Determine the (X, Y) coordinate at the center of the cell enclosing the given text.  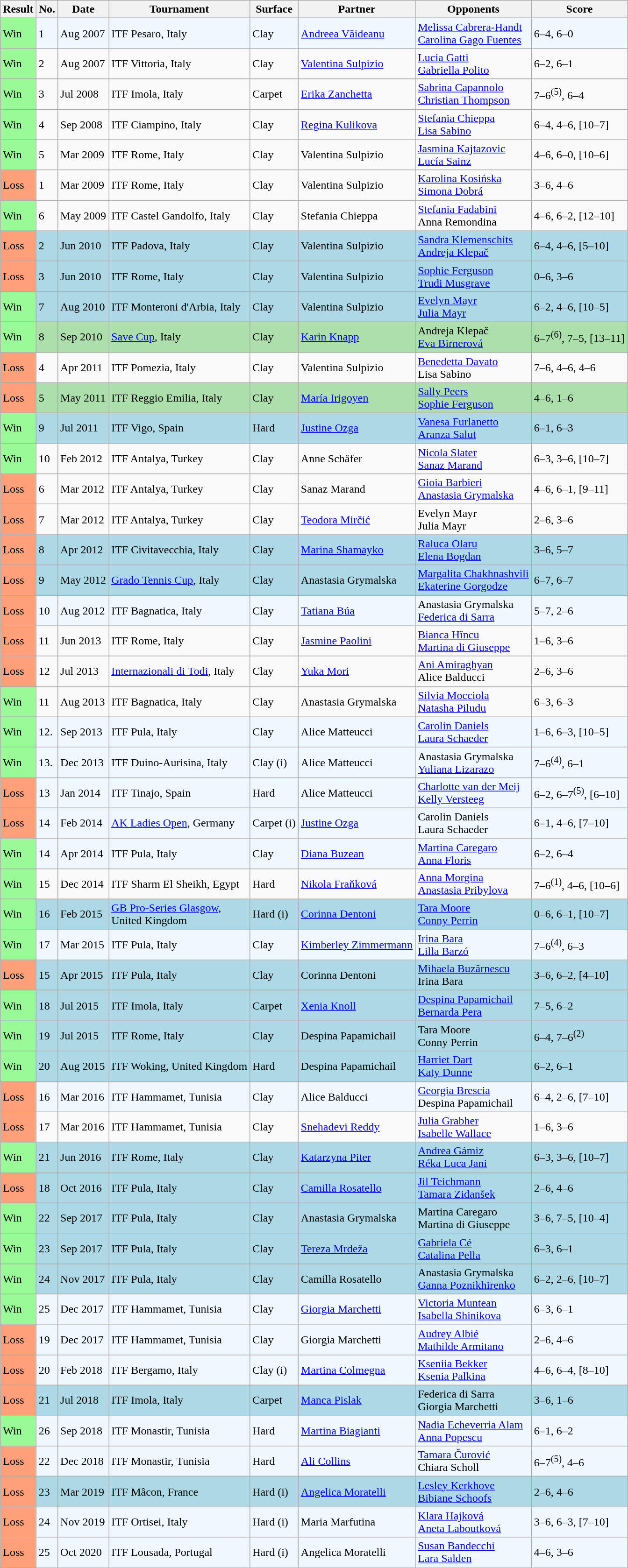
Martina Colmegna (357, 1370)
Jun 2013 (83, 641)
Anna Morgina Anastasia Pribylova (474, 884)
Andreja Klepač Eva Birnerová (474, 337)
Apr 2012 (83, 550)
ITF Tinajo, Spain (179, 793)
ITF Padova, Italy (179, 246)
Lucia Gatti Gabriella Polito (474, 64)
Partner (357, 9)
Melissa Cabrera-Handt Carolina Gago Fuentes (474, 34)
Andreea Văideanu (357, 34)
Margalita Chakhnashvili Ekaterine Gorgodze (474, 580)
Jun 2016 (83, 1157)
ITF Ciampino, Italy (179, 124)
ITF Castel Gandolfo, Italy (179, 216)
Marina Shamayko (357, 550)
ITF Vittoria, Italy (179, 64)
No. (47, 9)
Sep 2018 (83, 1431)
26 (47, 1431)
Feb 2018 (83, 1370)
7–6(4), 6–3 (579, 945)
May 2009 (83, 216)
Silvia Mocciola Natasha Piludu (474, 701)
Anne Schäfer (357, 459)
Oct 2020 (83, 1552)
ITF Woking, United Kingdom (179, 1067)
13 (47, 793)
6–4, 7–6(2) (579, 1036)
5–7, 2–6 (579, 611)
4–6, 6–0, [10–6] (579, 155)
Anastasia Grymalska Federica di Sarra (474, 611)
Aug 2013 (83, 701)
Aug 2010 (83, 306)
Despina Papamichail Bernarda Pera (474, 1006)
Sep 2013 (83, 732)
ITF Mâcon, France (179, 1491)
Apr 2011 (83, 367)
Date (83, 9)
Susan Bandecchi Lara Salden (474, 1552)
Tereza Mrdeža (357, 1249)
7–6(4), 6–1 (579, 762)
Audrey Albié Mathilde Armitano (474, 1339)
Georgia Brescia Despina Papamichail (474, 1096)
6–3, 6–3 (579, 701)
Sep 2010 (83, 337)
6–1, 4–6, [7–10] (579, 823)
Klara Hajková Aneta Laboutková (474, 1522)
Martina Caregaro Anna Floris (474, 854)
7–5, 6–2 (579, 1006)
6–7(6), 7–5, [13–11] (579, 337)
Internazionali di Todi, Italy (179, 671)
Martina Biagianti (357, 1431)
Dec 2013 (83, 762)
7–6, 4–6, 4–6 (579, 367)
Opponents (474, 9)
ITF Vigo, Spain (179, 429)
Harriet Dart Katy Dunne (474, 1067)
Irina Bara Lilla Barzó (474, 945)
Mar 2019 (83, 1491)
6–4, 4–6, [5–10] (579, 246)
12 (47, 671)
Snehadevi Reddy (357, 1127)
3–6, 4–6 (579, 185)
6–4, 6–0 (579, 34)
7–6(1), 4–6, [10–6] (579, 884)
Nikola Fraňková (357, 884)
Feb 2012 (83, 459)
Stefania Chieppa (357, 216)
Vanesa Furlanetto Aranza Salut (474, 429)
Jasmine Paolini (357, 641)
Grado Tennis Cup, Italy (179, 580)
Jasmina Kajtazovic Lucía Sainz (474, 155)
Feb 2014 (83, 823)
Dec 2018 (83, 1462)
6–2, 6–7(5), [6–10] (579, 793)
May 2012 (83, 580)
ITF Reggio Emilia, Italy (179, 398)
4–6, 1–6 (579, 398)
Tamara Čurović Chiara Scholl (474, 1462)
Karin Knapp (357, 337)
Stefania Chieppa Lisa Sabino (474, 124)
Regina Kulikova (357, 124)
6–4, 2–6, [7–10] (579, 1096)
ITF Pesaro, Italy (179, 34)
3–6, 5–7 (579, 550)
Stefania Fadabini Anna Remondina (474, 216)
Manca Pislak (357, 1401)
Aug 2015 (83, 1067)
Surface (274, 9)
Mihaela Buzărnescu Irina Bara (474, 975)
13. (47, 762)
Sandra Klemenschits Andreja Klepač (474, 246)
7–6(5), 6–4 (579, 94)
Dec 2014 (83, 884)
Kseniia Bekker Ksenia Palkina (474, 1370)
Nicola Slater Sanaz Marand (474, 459)
ITF Bergamo, Italy (179, 1370)
Aug 2012 (83, 611)
3–6, 6–2, [4–10] (579, 975)
Sanaz Marand (357, 489)
Ani Amiraghyan Alice Balducci (474, 671)
3–6, 1–6 (579, 1401)
Jan 2014 (83, 793)
Federica di Sarra Giorgia Marchetti (474, 1401)
Martina Caregaro Martina di Giuseppe (474, 1218)
0–6, 6–1, [10–7] (579, 914)
Sophie Ferguson Trudi Musgrave (474, 276)
Nov 2017 (83, 1278)
Apr 2015 (83, 975)
Apr 2014 (83, 854)
Jul 2008 (83, 94)
Bianca Hîncu Martina di Giuseppe (474, 641)
Jil Teichmann Tamara Zidanšek (474, 1188)
AK Ladies Open, Germany (179, 823)
GB Pro-Series Glasgow, United Kingdom (179, 914)
Tatiana Búa (357, 611)
Feb 2015 (83, 914)
Victoria Muntean Isabella Shinikova (474, 1309)
4–6, 6–2, [12–10] (579, 216)
3–6, 6–3, [7–10] (579, 1522)
Maria Marfutina (357, 1522)
Raluca Olaru Elena Bogdan (474, 550)
Nadia Echeverria Alam Anna Popescu (474, 1431)
Kimberley Zimmermann (357, 945)
Jul 2011 (83, 429)
ITF Civitavecchia, Italy (179, 550)
Save Cup, Italy (179, 337)
Yuka Mori (357, 671)
Katarzyna Piter (357, 1157)
6–1, 6–3 (579, 429)
Jul 2013 (83, 671)
Nov 2019 (83, 1522)
1–6, 6–3, [10–5] (579, 732)
Ali Collins (357, 1462)
ITF Lousada, Portugal (179, 1552)
3–6, 7–5, [10–4] (579, 1218)
Karolina Kosińska Simona Dobrá (474, 185)
ITF Pomezia, Italy (179, 367)
6–7, 6–7 (579, 580)
May 2011 (83, 398)
Gabriela Cé Catalina Pella (474, 1249)
Anastasia Grymalska Ganna Poznikhirenko (474, 1278)
6–7(5), 4–6 (579, 1462)
ITF Monteroni d'Arbia, Italy (179, 306)
6–1, 6–2 (579, 1431)
Oct 2016 (83, 1188)
4–6, 6–1, [9–11] (579, 489)
6–2, 4–6, [10–5] (579, 306)
Alice Balducci (357, 1096)
Anastasia Grymalska Yuliana Lizarazo (474, 762)
Charlotte van der Meij Kelly Versteeg (474, 793)
6–4, 4–6, [10–7] (579, 124)
Andrea Gámiz Réka Luca Jani (474, 1157)
Result (18, 9)
Teodora Mirčić (357, 519)
4–6, 3–6 (579, 1552)
0–6, 3–6 (579, 276)
Score (579, 9)
ITF Duino-Aurisina, Italy (179, 762)
Jul 2018 (83, 1401)
ITF Sharm El Sheikh, Egypt (179, 884)
Sep 2008 (83, 124)
Sally Peers Sophie Ferguson (474, 398)
ITF Ortisei, Italy (179, 1522)
Erika Zanchetta (357, 94)
María Irigoyen (357, 398)
6–2, 2–6, [10–7] (579, 1278)
Mar 2015 (83, 945)
Lesley Kerkhove Bibiane Schoofs (474, 1491)
Carpet (i) (274, 823)
Sabrina Capannolo Christian Thompson (474, 94)
Xenia Knoll (357, 1006)
12. (47, 732)
6–2, 6–4 (579, 854)
Benedetta Davato Lisa Sabino (474, 367)
Gioia Barbieri Anastasia Grymalska (474, 489)
Tournament (179, 9)
Julia Grabher Isabelle Wallace (474, 1127)
Diana Buzean (357, 854)
4–6, 6–4, [8–10] (579, 1370)
